Determine the (X, Y) coordinate at the center of the cell enclosing the given text.  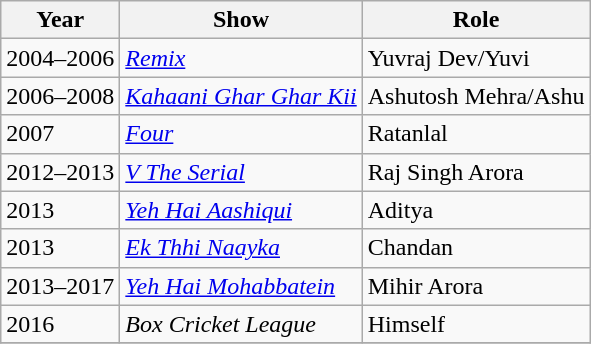
Yeh Hai Mohabbatein (241, 286)
Yuvraj Dev/Yuvi (476, 58)
Remix (241, 58)
Mihir Arora (476, 286)
Himself (476, 324)
Four (241, 134)
Chandan (476, 248)
Box Cricket League (241, 324)
2013–2017 (60, 286)
2016 (60, 324)
Role (476, 20)
2006–2008 (60, 96)
Year (60, 20)
Kahaani Ghar Ghar Kii (241, 96)
2012–2013 (60, 172)
2004–2006 (60, 58)
Yeh Hai Aashiqui (241, 210)
Ashutosh Mehra/Ashu (476, 96)
Ratanlal (476, 134)
Aditya (476, 210)
Show (241, 20)
2007 (60, 134)
Ek Thhi Naayka (241, 248)
Raj Singh Arora (476, 172)
V The Serial (241, 172)
